Capture the cell that displays the provided text and extract its (x, y) central coordinate. 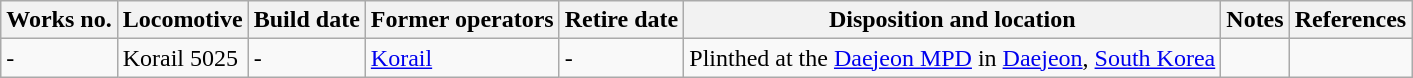
Build date (306, 20)
Works no. (59, 20)
Locomotive (182, 20)
Korail 5025 (182, 58)
Disposition and location (952, 20)
Plinthed at the Daejeon MPD in Daejeon, South Korea (952, 58)
Former operators (462, 20)
Notes (1255, 20)
Korail (462, 58)
References (1350, 20)
Retire date (622, 20)
